Search for the cell housing the specified text and yield its (X, Y) center coordinate. 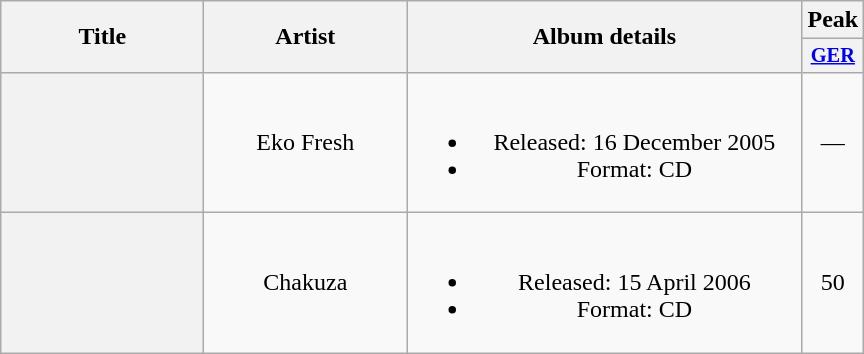
Eko Fresh (306, 142)
Title (102, 37)
— (833, 142)
Peak (833, 20)
Released: 16 December 2005Format: CD (604, 142)
Artist (306, 37)
50 (833, 283)
GER (833, 56)
Chakuza (306, 283)
Released: 15 April 2006Format: CD (604, 283)
Album details (604, 37)
